Extract the [X, Y] coordinate from the center of the cell holding the provided text.  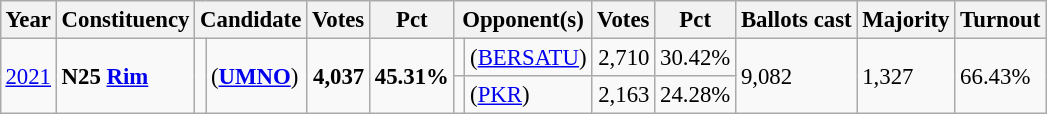
(BERSATU) [528, 57]
66.43% [1000, 76]
Constituency [125, 20]
1,327 [906, 76]
30.42% [696, 57]
Majority [906, 20]
Ballots cast [796, 20]
Opponent(s) [523, 20]
45.31% [412, 76]
2021 [28, 76]
Year [28, 20]
4,037 [338, 76]
Turnout [1000, 20]
(PKR) [528, 95]
24.28% [696, 95]
2,710 [624, 57]
Candidate [251, 20]
2,163 [624, 95]
9,082 [796, 76]
(UMNO) [256, 76]
N25 Rim [125, 76]
